Search for the cell housing the specified text and yield its (x, y) center coordinate. 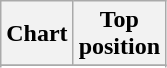
Topposition (119, 34)
Chart (37, 34)
